Provide the (X, Y) coordinate of the cell's center where the given text is located.  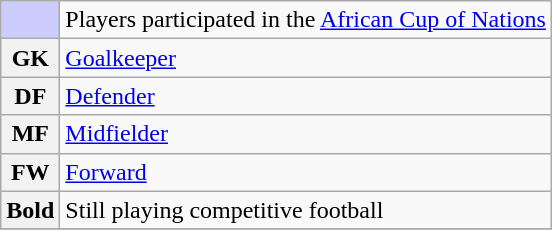
MF (30, 134)
Defender (306, 96)
FW (30, 172)
GK (30, 58)
Players participated in the African Cup of Nations (306, 20)
Midfielder (306, 134)
Goalkeeper (306, 58)
DF (30, 96)
Still playing competitive football (306, 210)
Forward (306, 172)
Bold (30, 210)
